For the text-containing cell, return its midpoint in (X, Y) coordinate format. 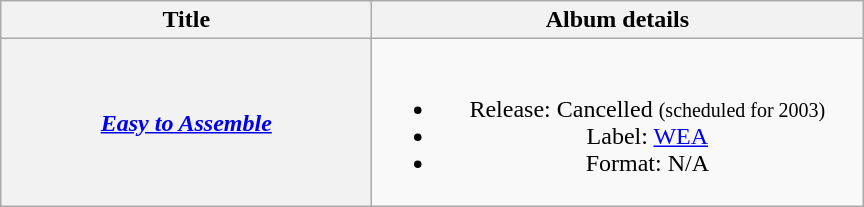
Album details (618, 20)
Easy to Assemble (186, 122)
Release: Cancelled (scheduled for 2003)Label: WEAFormat: N/A (618, 122)
Title (186, 20)
